Identify which cell holds the provided text, then report its (X, Y) central coordinate. 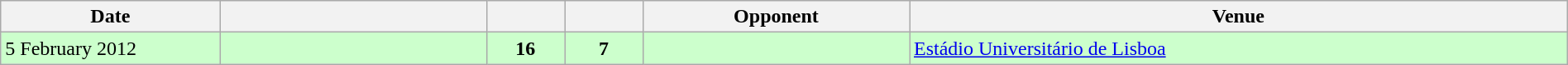
Date (111, 17)
Opponent (776, 17)
Venue (1239, 17)
7 (604, 48)
16 (526, 48)
5 February 2012 (111, 48)
Estádio Universitário de Lisboa (1239, 48)
